Locate the cell with the specified text and output its (X, Y) center coordinate. 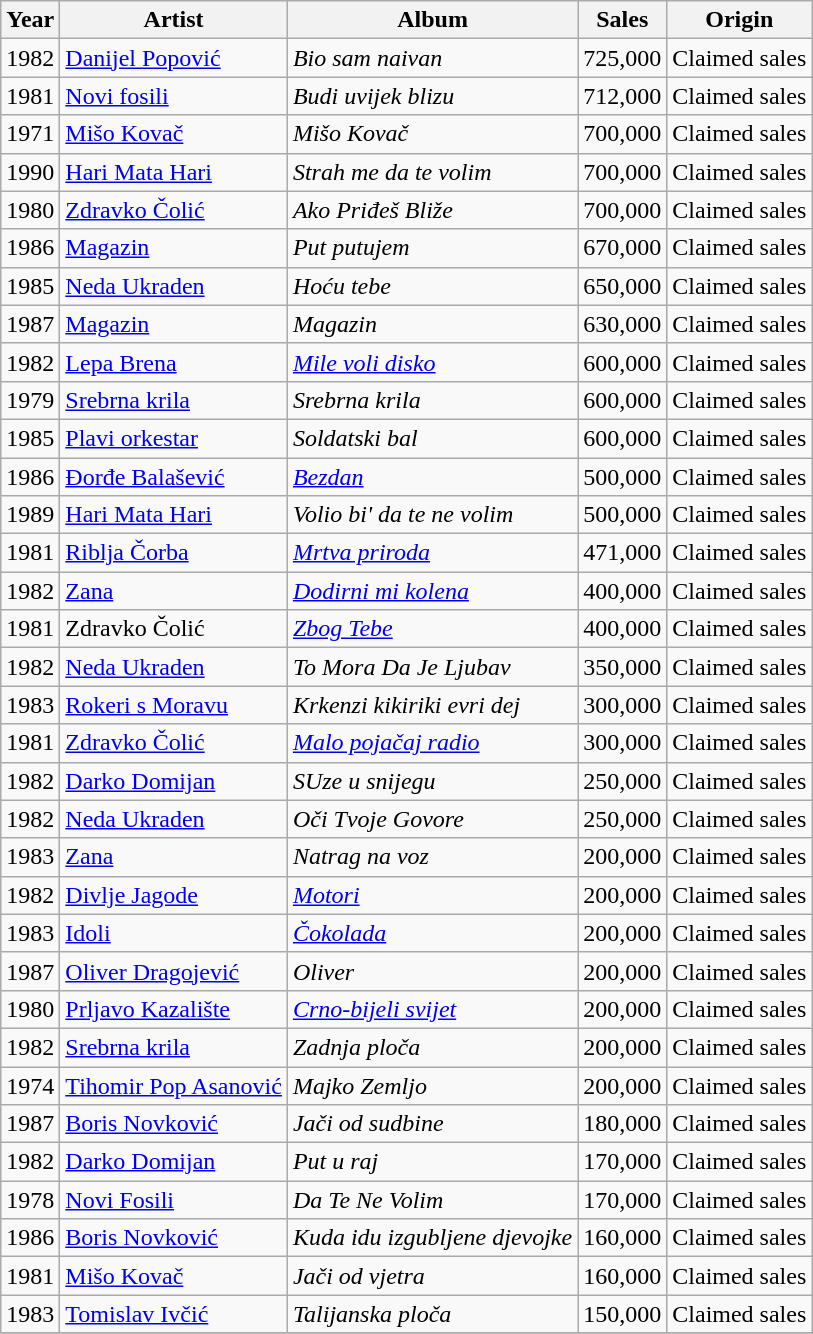
670,000 (622, 248)
Hoću tebe (432, 286)
350,000 (622, 667)
Majko Zemljo (432, 1085)
150,000 (622, 1314)
Danijel Popović (174, 58)
Tomislav Ivčić (174, 1314)
Rokeri s Moravu (174, 705)
Put u raj (432, 1162)
Year (30, 20)
Sales (622, 20)
Budi uvijek blizu (432, 96)
Mile voli disko (432, 362)
Mrtva priroda (432, 553)
Da Te Ne Volim (432, 1200)
650,000 (622, 286)
1989 (30, 515)
Tihomir Pop Asanović (174, 1085)
Čokolada (432, 933)
Jači od vjetra (432, 1276)
Idoli (174, 933)
Kuda idu izgubljene djevojke (432, 1238)
Soldatski bal (432, 438)
1974 (30, 1085)
Zadnja ploča (432, 1047)
To Mora Da Je Ljubav (432, 667)
Zbog Tebe (432, 629)
Strah me da te volim (432, 172)
Natrag na voz (432, 857)
Put putujem (432, 248)
Oliver Dragojević (174, 971)
Volio bi' da te ne volim (432, 515)
Oči Tvoje Govore (432, 819)
Đorđe Balašević (174, 477)
Plavi orkestar (174, 438)
Oliver (432, 971)
Bio sam naivan (432, 58)
Divlje Jagode (174, 895)
725,000 (622, 58)
630,000 (622, 324)
180,000 (622, 1124)
Motori (432, 895)
Jači od sudbine (432, 1124)
Novi Fosili (174, 1200)
Krkenzi kikiriki evri dej (432, 705)
Talijanska ploča (432, 1314)
Album (432, 20)
1978 (30, 1200)
Prljavo Kazalište (174, 1009)
Ako Priđeš Bliže (432, 210)
1971 (30, 134)
712,000 (622, 96)
Dodirni mi kolena (432, 591)
Malo pojačaj radio (432, 743)
Novi fosili (174, 96)
Bezdan (432, 477)
471,000 (622, 553)
Origin (740, 20)
1979 (30, 400)
Riblja Čorba (174, 553)
Artist (174, 20)
Lepa Brena (174, 362)
SUze u snijegu (432, 781)
Crno-bijeli svijet (432, 1009)
1990 (30, 172)
